From the cell containing the given text, extract its center point as (X, Y) coordinate. 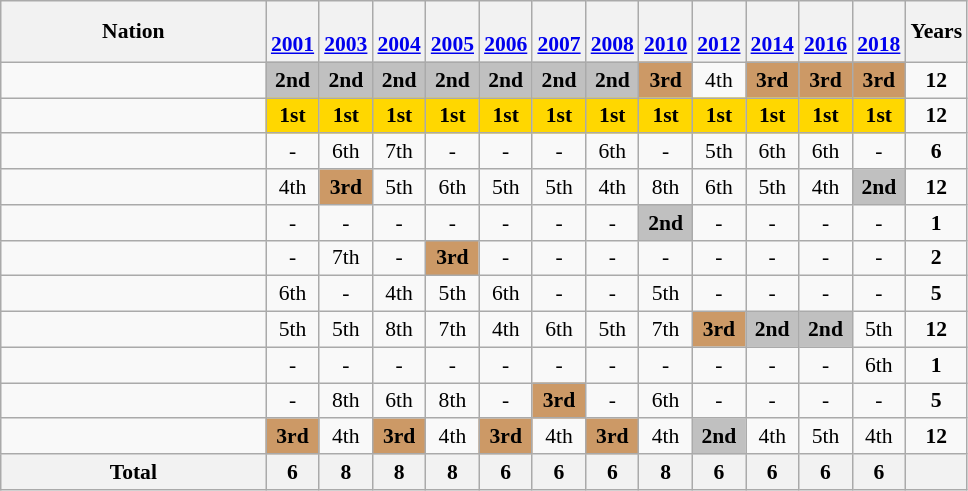
2 (936, 258)
2018 (878, 32)
2016 (826, 32)
2007 (558, 32)
2005 (452, 32)
2010 (666, 32)
Years (936, 32)
2012 (718, 32)
2006 (506, 32)
2014 (772, 32)
Total (134, 472)
2008 (612, 32)
Nation (134, 32)
2001 (292, 32)
2004 (398, 32)
2003 (346, 32)
